From the cell containing the given text, extract its center point as [X, Y] coordinate. 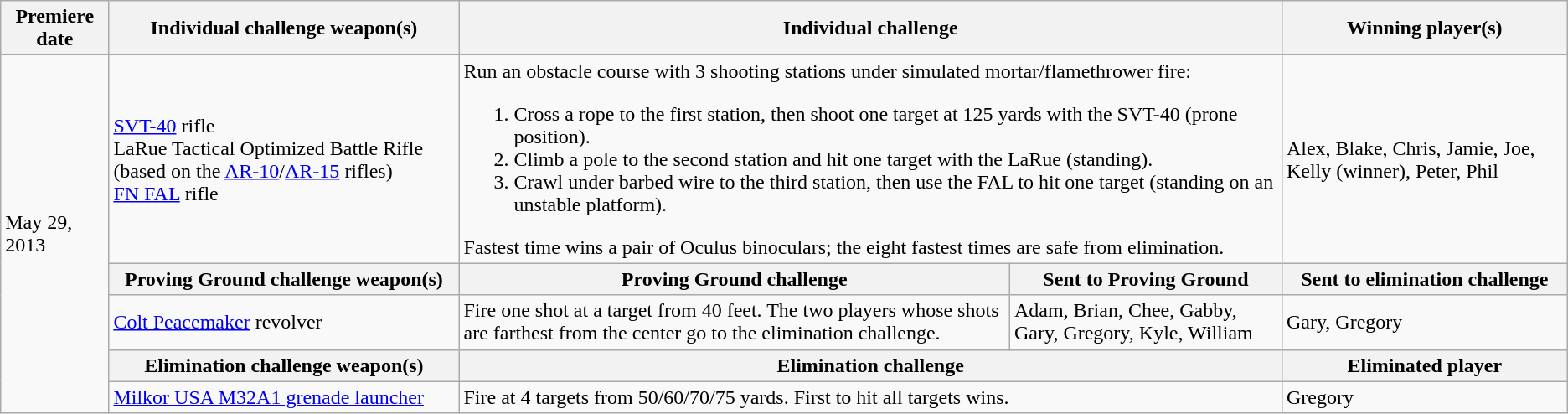
Individual challenge [870, 28]
Elimination challenge weapon(s) [284, 365]
SVT-40 rifleLaRue Tactical Optimized Battle Rifle (based on the AR-10/AR-15 rifles)FN FAL rifle [284, 159]
Gary, Gregory [1424, 322]
Sent to Proving Ground [1146, 279]
Adam, Brian, Chee, Gabby, Gary, Gregory, Kyle, William [1146, 322]
Fire one shot at a target from 40 feet. The two players whose shots are farthest from the center go to the elimination challenge. [734, 322]
Sent to elimination challenge [1424, 279]
Individual challenge weapon(s) [284, 28]
Proving Ground challenge [734, 279]
Gregory [1424, 397]
Alex, Blake, Chris, Jamie, Joe, Kelly (winner), Peter, Phil [1424, 159]
Proving Ground challenge weapon(s) [284, 279]
Premiere date [55, 28]
Eliminated player [1424, 365]
Milkor USA M32A1 grenade launcher [284, 397]
Colt Peacemaker revolver [284, 322]
Fire at 4 targets from 50/60/70/75 yards. First to hit all targets wins. [870, 397]
Winning player(s) [1424, 28]
Elimination challenge [870, 365]
May 29, 2013 [55, 235]
